Detect which cell encompasses the target text, then output its (x, y) center coordinate. 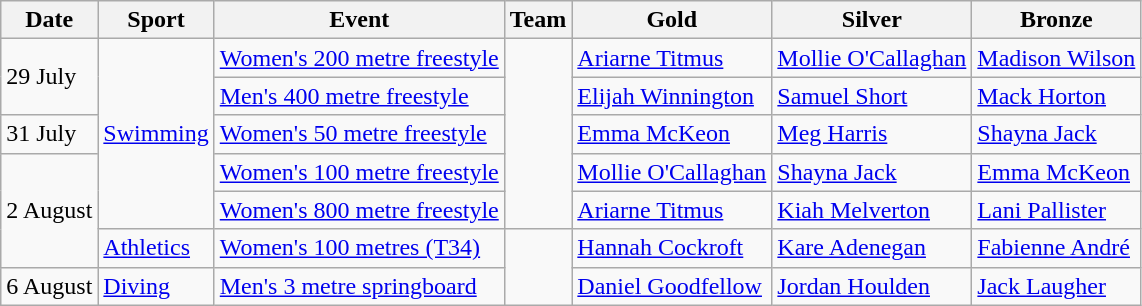
Madison Wilson (1056, 58)
Bronze (1056, 20)
Kare Adenegan (872, 248)
Swimming (156, 134)
Women's 50 metre freestyle (359, 134)
Meg Harris (872, 134)
Event (359, 20)
Women's 200 metre freestyle (359, 58)
Daniel Goodfellow (672, 286)
Elijah Winnington (672, 96)
Lani Pallister (1056, 210)
Jack Laugher (1056, 286)
Women's 100 metre freestyle (359, 172)
31 July (50, 134)
Date (50, 20)
Jordan Houlden (872, 286)
Samuel Short (872, 96)
2 August (50, 210)
6 August (50, 286)
Women's 800 metre freestyle (359, 210)
Men's 3 metre springboard (359, 286)
Fabienne André (1056, 248)
Diving (156, 286)
Kiah Melverton (872, 210)
29 July (50, 77)
Men's 400 metre freestyle (359, 96)
Team (538, 20)
Hannah Cockroft (672, 248)
Silver (872, 20)
Sport (156, 20)
Gold (672, 20)
Mack Horton (1056, 96)
Athletics (156, 248)
Women's 100 metres (T34) (359, 248)
